Provide the [X, Y] coordinate of the cell's center where the given text is located.  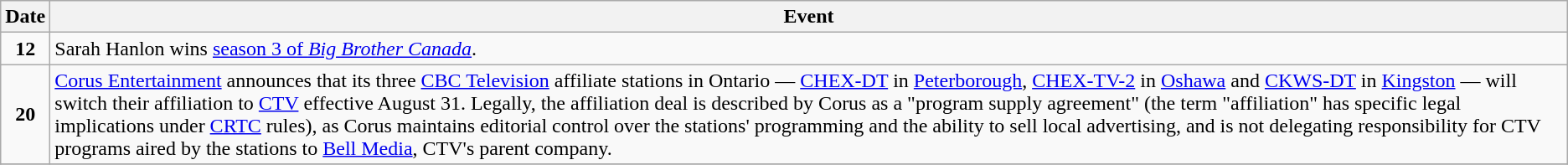
20 [25, 114]
Date [25, 17]
Event [809, 17]
Sarah Hanlon wins season 3 of Big Brother Canada. [809, 49]
12 [25, 49]
